From the cell containing the given text, extract its center point as [X, Y] coordinate. 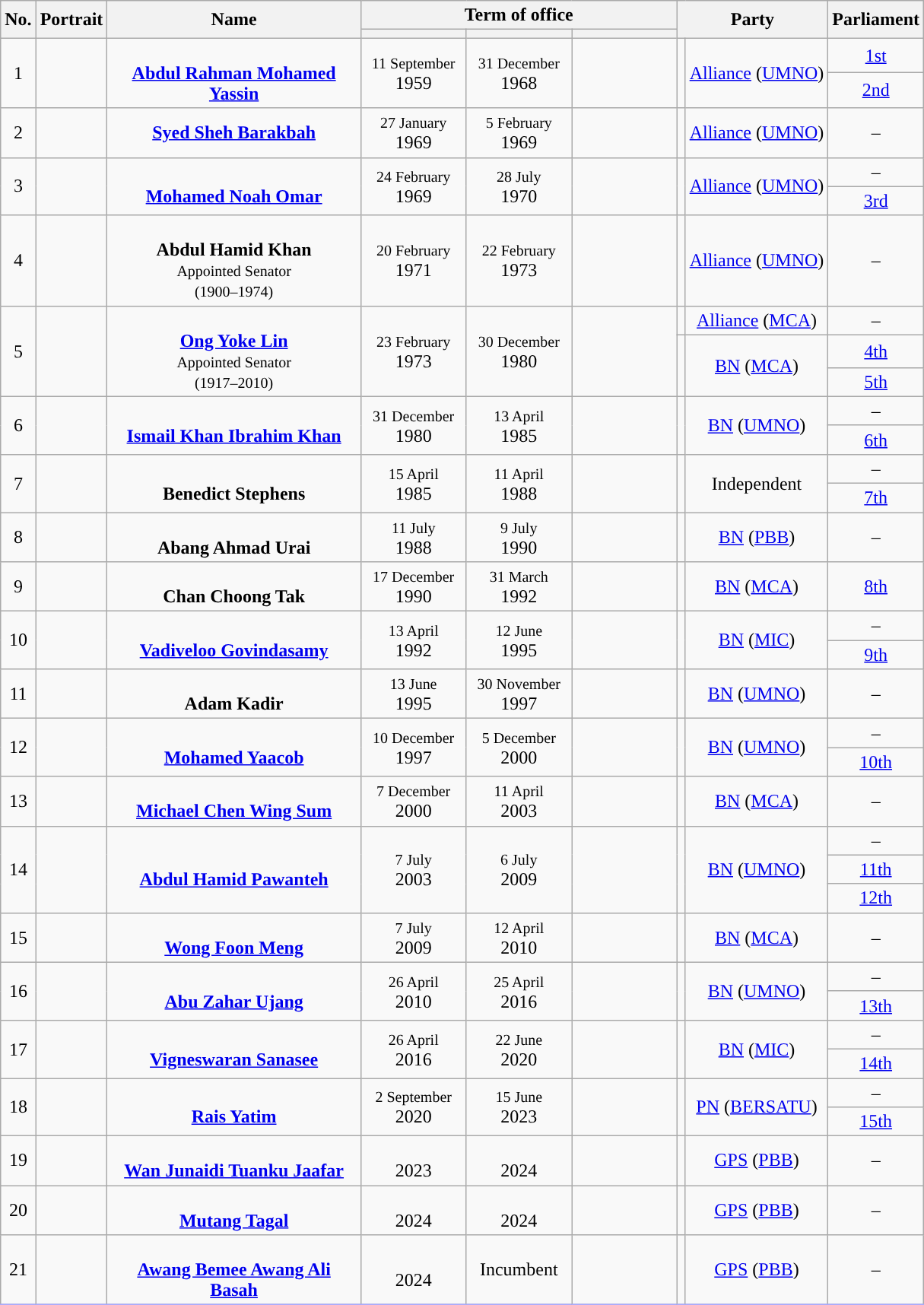
Abu Zahar Ujang [234, 991]
Independent [757, 483]
31 March1992 [519, 587]
Ismail Khan Ibrahim Khan [234, 425]
13 April1985 [519, 425]
26 April2016 [414, 1049]
PN (BERSATU) [757, 1107]
Wong Foon Meng [234, 937]
6 [18, 425]
19 [18, 1161]
4th [876, 351]
31 December1980 [414, 425]
2 September2020 [414, 1107]
Party [753, 20]
1st [876, 56]
7 July2003 [414, 869]
Wan Junaidi Tuanku Jaafar [234, 1161]
23 February1973 [414, 351]
11th [876, 869]
13 June1995 [414, 694]
20 February1971 [414, 260]
14 [18, 869]
7 [18, 483]
30 December1980 [519, 351]
17 [18, 1049]
10 December1997 [414, 748]
Syed Sheh Barakbah [234, 132]
3rd [876, 201]
14th [876, 1063]
12 June1995 [519, 640]
9 July1990 [519, 537]
Vadiveloo Govindasamy [234, 640]
No. [18, 20]
Abdul Hamid KhanAppointed Senator(1900–1974) [234, 260]
21 [18, 1270]
Name [234, 20]
Term of office [519, 15]
13th [876, 1005]
22 June2020 [519, 1049]
10th [876, 762]
Alliance (MCA) [757, 320]
8th [876, 587]
Portrait [71, 20]
2 [18, 132]
13 April1992 [414, 640]
15 June2023 [519, 1107]
Vigneswaran Sanasee [234, 1049]
7th [876, 497]
Awang Bemee Awang Ali Basah [234, 1270]
27 January1969 [414, 132]
11 September1959 [414, 73]
Benedict Stephens [234, 483]
25 April2016 [519, 991]
9th [876, 655]
10 [18, 640]
31 December1968 [519, 73]
2nd [876, 90]
6th [876, 440]
Rais Yatim [234, 1107]
11 April2003 [519, 802]
3 [18, 186]
4 [18, 260]
18 [18, 1107]
Abang Ahmad Urai [234, 537]
20 [18, 1211]
17 December1990 [414, 587]
22 February1973 [519, 260]
26 April2010 [414, 991]
12 [18, 748]
24 February1969 [414, 186]
5 December2000 [519, 748]
BN (PBB) [757, 537]
9 [18, 587]
30 November1997 [519, 694]
11 [18, 694]
15 [18, 937]
11 April1988 [519, 483]
Parliament [876, 20]
28 July1970 [519, 186]
Michael Chen Wing Sum [234, 802]
11 July1988 [414, 537]
2023 [414, 1161]
5 February1969 [519, 132]
7 December2000 [414, 802]
Mutang Tagal [234, 1211]
Mohamed Noah Omar [234, 186]
5 [18, 351]
7 July2009 [414, 937]
Adam Kadir [234, 694]
15th [876, 1122]
15 April1985 [414, 483]
5th [876, 382]
Abdul Hamid Pawanteh [234, 869]
12 April2010 [519, 937]
8 [18, 537]
Chan Choong Tak [234, 587]
12th [876, 898]
Mohamed Yaacob [234, 748]
1 [18, 73]
Incumbent [519, 1270]
Ong Yoke LinAppointed Senator(1917–2010) [234, 351]
13 [18, 802]
Abdul Rahman Mohamed Yassin [234, 73]
16 [18, 991]
6 July2009 [519, 869]
